Search for the cell housing the specified text and yield its (x, y) center coordinate. 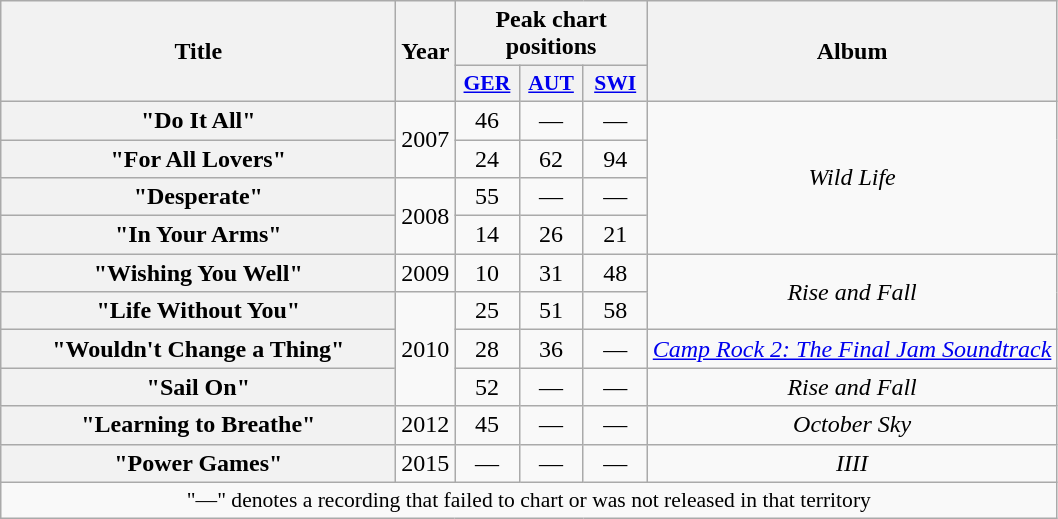
"Wishing You Well" (198, 273)
48 (615, 273)
Camp Rock 2: The Final Jam Soundtrack (852, 349)
"In Your Arms" (198, 235)
"Life Without You" (198, 311)
2007 (426, 139)
21 (615, 235)
"Desperate" (198, 197)
31 (551, 273)
AUT (551, 84)
26 (551, 235)
"Power Games" (198, 463)
25 (487, 311)
52 (487, 387)
2010 (426, 349)
10 (487, 273)
SWI (615, 84)
2012 (426, 425)
58 (615, 311)
"For All Lovers" (198, 159)
"Learning to Breathe" (198, 425)
55 (487, 197)
51 (551, 311)
14 (487, 235)
"Sail On" (198, 387)
28 (487, 349)
36 (551, 349)
GER (487, 84)
October Sky (852, 425)
45 (487, 425)
2008 (426, 216)
Peak chart positions (551, 34)
2009 (426, 273)
24 (487, 159)
Album (852, 52)
46 (487, 120)
Title (198, 52)
62 (551, 159)
"Do It All" (198, 120)
94 (615, 159)
Year (426, 52)
IIII (852, 463)
"—" denotes a recording that failed to chart or was not released in that territory (529, 500)
2015 (426, 463)
Wild Life (852, 177)
"Wouldn't Change a Thing" (198, 349)
